Pinpoint the cell where the given text exists, returning its (x, y) midpoint coordinate. 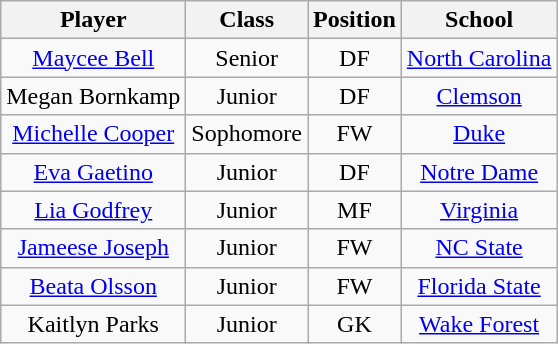
Michelle Cooper (94, 134)
Beata Olsson (94, 286)
Sophomore (247, 134)
Senior (247, 58)
Kaitlyn Parks (94, 324)
Position (355, 20)
Virginia (479, 210)
Notre Dame (479, 172)
Wake Forest (479, 324)
North Carolina (479, 58)
Jameese Joseph (94, 248)
School (479, 20)
Class (247, 20)
Clemson (479, 96)
GK (355, 324)
Maycee Bell (94, 58)
MF (355, 210)
Duke (479, 134)
Player (94, 20)
Megan Bornkamp (94, 96)
Florida State (479, 286)
Eva Gaetino (94, 172)
NC State (479, 248)
Lia Godfrey (94, 210)
